Locate the cell with the specified text and output its (x, y) center coordinate. 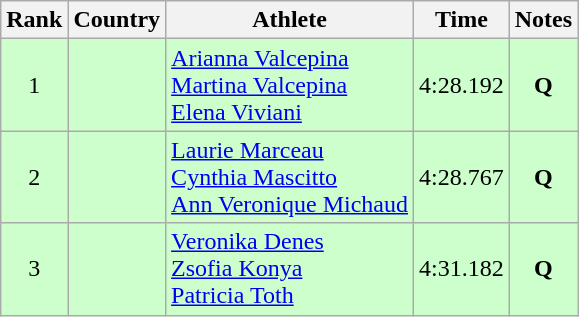
4:28.192 (462, 85)
4:31.182 (462, 269)
1 (34, 85)
Athlete (290, 20)
Arianna Valcepina Martina Valcepina Elena Viviani (290, 85)
Laurie Marceau Cynthia Mascitto Ann Veronique Michaud (290, 177)
Time (462, 20)
Veronika Denes Zsofia Konya Patricia Toth (290, 269)
Notes (543, 20)
Rank (34, 20)
Country (117, 20)
4:28.767 (462, 177)
3 (34, 269)
2 (34, 177)
